Locate the cell with the specified text and output its [X, Y] center coordinate. 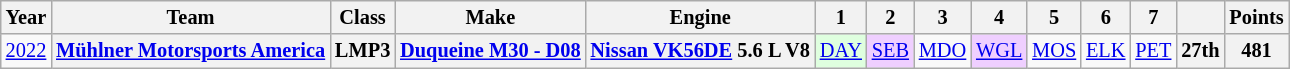
MOS [1054, 51]
MDO [942, 51]
LMP3 [362, 51]
6 [1106, 17]
SEB [890, 51]
ELK [1106, 51]
2022 [26, 51]
Duqueine M30 - D08 [490, 51]
Class [362, 17]
Points [1256, 17]
3 [942, 17]
27th [1200, 51]
PET [1153, 51]
5 [1054, 17]
Make [490, 17]
Mühlner Motorsports America [190, 51]
4 [999, 17]
DAY [841, 51]
2 [890, 17]
1 [841, 17]
Nissan VK56DE 5.6 L V8 [700, 51]
Team [190, 17]
WGL [999, 51]
Year [26, 17]
Engine [700, 17]
7 [1153, 17]
481 [1256, 51]
